Pinpoint the cell where the given text exists, returning its (x, y) midpoint coordinate. 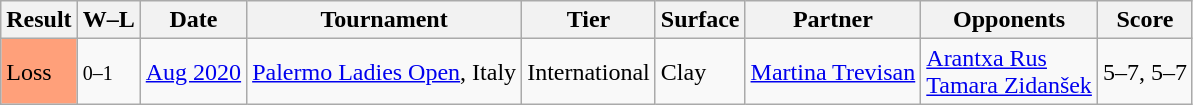
Tier (589, 20)
Palermo Ladies Open, Italy (384, 72)
Tournament (384, 20)
Arantxa Rus Tamara Zidanšek (1010, 72)
Partner (833, 20)
Aug 2020 (193, 72)
Opponents (1010, 20)
5–7, 5–7 (1144, 72)
International (589, 72)
0–1 (108, 72)
Surface (700, 20)
Clay (700, 72)
Result (39, 20)
Loss (39, 72)
W–L (108, 20)
Date (193, 20)
Martina Trevisan (833, 72)
Score (1144, 20)
